Extract the [X, Y] coordinate from the center of the cell holding the provided text.  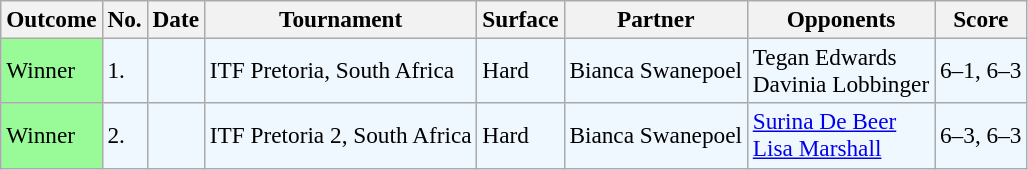
Outcome [52, 19]
Opponents [840, 19]
ITF Pretoria 2, South Africa [340, 136]
Partner [656, 19]
Tournament [340, 19]
ITF Pretoria, South Africa [340, 70]
2. [124, 136]
Surface [520, 19]
Score [981, 19]
6–1, 6–3 [981, 70]
Tegan Edwards Davinia Lobbinger [840, 70]
1. [124, 70]
6–3, 6–3 [981, 136]
Surina De Beer Lisa Marshall [840, 136]
No. [124, 19]
Date [176, 19]
